Capture the cell that displays the provided text and extract its [X, Y] central coordinate. 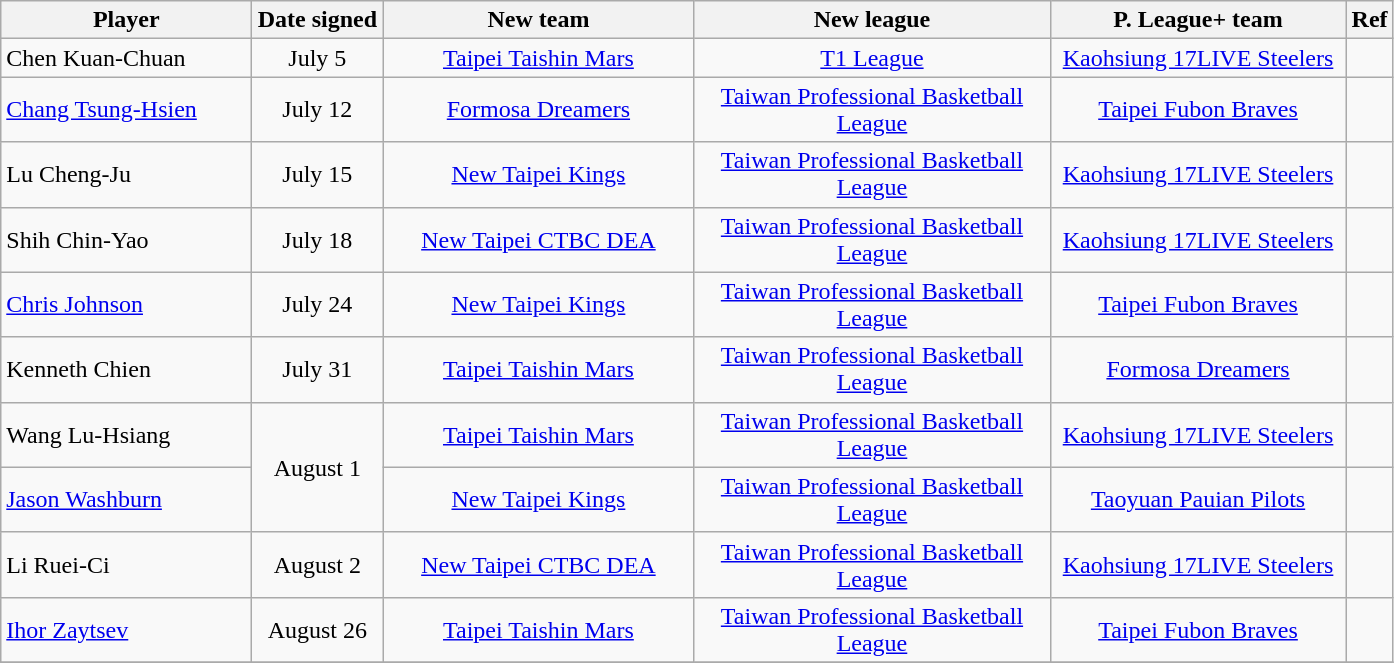
P. League+ team [1198, 20]
August 1 [318, 467]
Chang Tsung-Hsien [126, 110]
Player [126, 20]
July 5 [318, 58]
Lu Cheng-Ju [126, 174]
Chris Johnson [126, 304]
July 15 [318, 174]
Kenneth Chien [126, 370]
Chen Kuan-Chuan [126, 58]
Ref [1370, 20]
August 2 [318, 564]
Date signed [318, 20]
July 24 [318, 304]
Shih Chin-Yao [126, 240]
Taoyuan Pauian Pilots [1198, 500]
New league [872, 20]
Jason Washburn [126, 500]
New team [538, 20]
July 18 [318, 240]
July 12 [318, 110]
Ihor Zaytsev [126, 630]
July 31 [318, 370]
Wang Lu-Hsiang [126, 434]
Li Ruei-Ci [126, 564]
August 26 [318, 630]
T1 League [872, 58]
